Capture the cell that displays the provided text and extract its (X, Y) central coordinate. 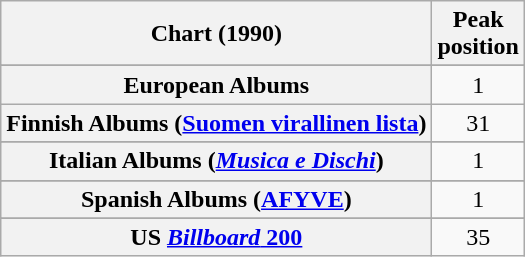
Chart (1990) (216, 34)
Finnish Albums (Suomen virallinen lista) (216, 123)
Peakposition (478, 34)
European Albums (216, 85)
Italian Albums (Musica e Dischi) (216, 161)
31 (478, 123)
Spanish Albums (AFYVE) (216, 199)
US Billboard 200 (216, 237)
35 (478, 237)
